Provide the [x, y] coordinate of the cell's center where the given text is located.  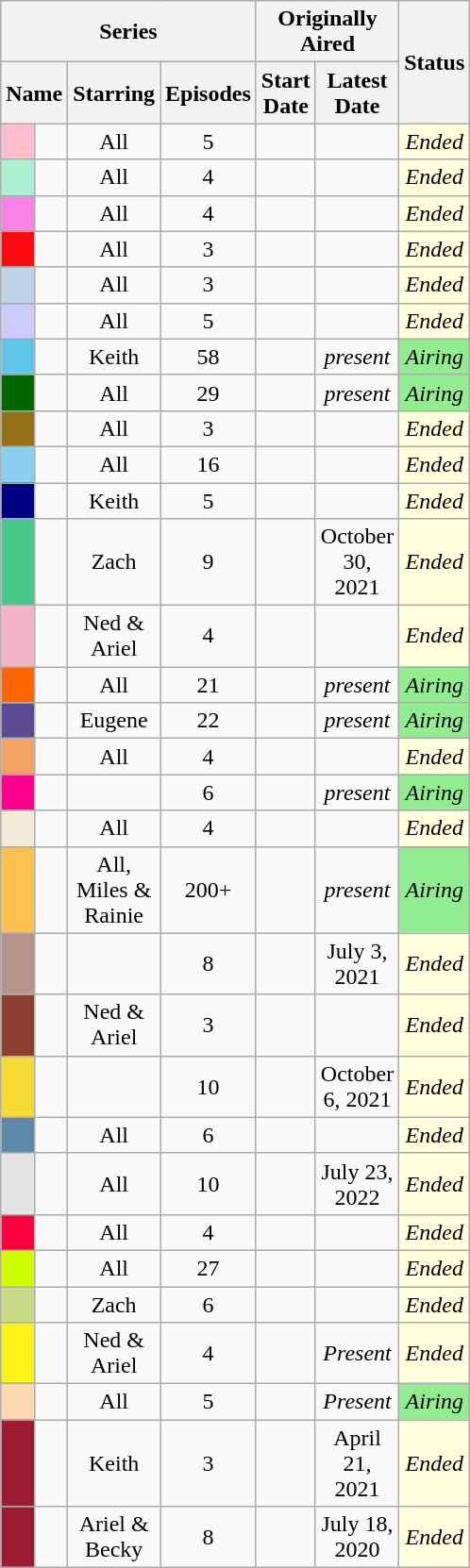
April 21, 2021 [357, 1463]
Start Date [285, 92]
All, Miles & Rainie [114, 890]
July 18, 2020 [357, 1538]
9 [209, 562]
Status [434, 62]
29 [209, 392]
16 [209, 464]
Name [34, 92]
21 [209, 685]
October 30, 2021 [357, 562]
Starring [114, 92]
Latest Date [357, 92]
22 [209, 721]
Series [128, 32]
27 [209, 1268]
October 6, 2021 [357, 1087]
July 3, 2021 [357, 964]
July 23, 2022 [357, 1183]
Eugene [114, 721]
Originally Aired [327, 32]
Ariel & Becky [114, 1538]
Episodes [209, 92]
200+ [209, 890]
58 [209, 357]
